Capture the cell that displays the provided text and extract its (X, Y) central coordinate. 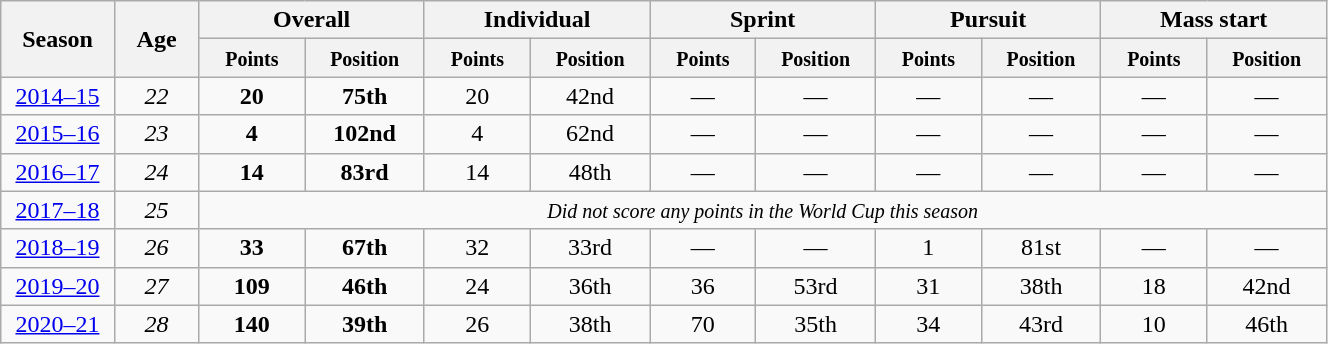
2016–17 (58, 172)
33rd (590, 248)
67th (365, 248)
2019–20 (58, 286)
Overall (312, 20)
2017–18 (58, 210)
43rd (1041, 324)
83rd (365, 172)
2018–19 (58, 248)
Age (156, 39)
Season (58, 39)
32 (477, 248)
2015–16 (58, 134)
31 (928, 286)
22 (156, 96)
2020–21 (58, 324)
2014–15 (58, 96)
70 (703, 324)
Individual (536, 20)
109 (252, 286)
Pursuit (988, 20)
35th (816, 324)
27 (156, 286)
23 (156, 134)
36 (703, 286)
Mass start (1214, 20)
36th (590, 286)
39th (365, 324)
33 (252, 248)
1 (928, 248)
62nd (590, 134)
140 (252, 324)
Did not score any points in the World Cup this season (763, 210)
53rd (816, 286)
81st (1041, 248)
Sprint (762, 20)
25 (156, 210)
18 (1154, 286)
48th (590, 172)
75th (365, 96)
102nd (365, 134)
28 (156, 324)
10 (1154, 324)
34 (928, 324)
